Extract the [X, Y] coordinate from the center of the cell holding the provided text.  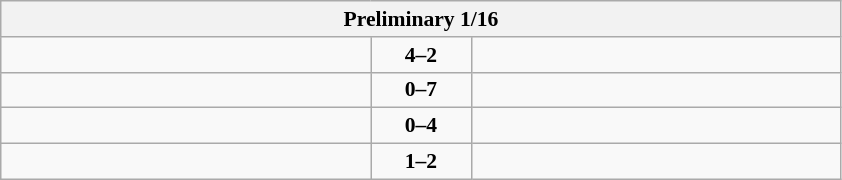
4–2 [421, 55]
1–2 [421, 162]
Preliminary 1/16 [421, 19]
0–7 [421, 90]
0–4 [421, 126]
